For the text-containing cell, return its midpoint in [x, y] coordinate format. 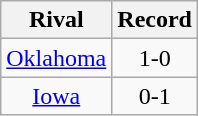
Iowa [56, 96]
1-0 [155, 58]
Rival [56, 20]
Oklahoma [56, 58]
0-1 [155, 96]
Record [155, 20]
